Return [X, Y] of the center of cell containing provided text 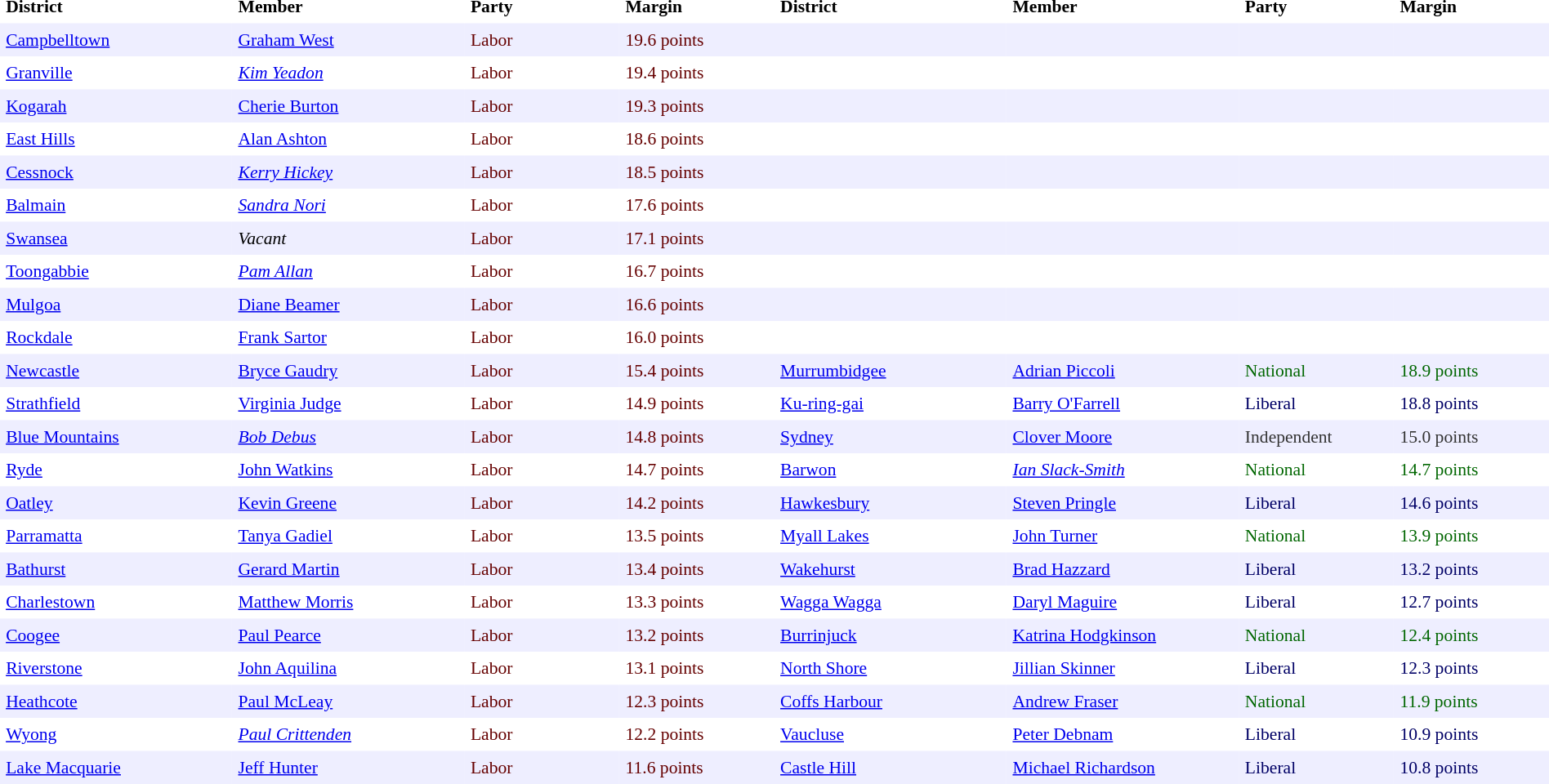
15.0 points [1471, 436]
Alan Ashton [348, 139]
John Aquilina [348, 668]
Kim Yeadon [348, 73]
Bob Debus [348, 436]
Vacant [348, 238]
Cherie Burton [348, 106]
Oatley [116, 503]
Rockdale [116, 337]
13.9 points [1471, 536]
Wagga Wagga [891, 602]
10.9 points [1471, 734]
Virginia Judge [348, 403]
John Turner [1123, 536]
Swansea [116, 238]
18.9 points [1471, 371]
Paul Pearce [348, 635]
Lake Macquarie [116, 768]
Charlestown [116, 602]
Peter Debnam [1123, 734]
17.6 points [697, 205]
Gerard Martin [348, 568]
Matthew Morris [348, 602]
Balmain [116, 205]
Newcastle [116, 371]
Bryce Gaudry [348, 371]
Heathcote [116, 701]
Castle Hill [891, 768]
Kevin Greene [348, 503]
11.6 points [697, 768]
Campbelltown [116, 39]
Vaucluse [891, 734]
Coffs Harbour [891, 701]
Tanya Gadiel [348, 536]
Kerry Hickey [348, 171]
11.9 points [1471, 701]
Diane Beamer [348, 304]
16.0 points [697, 337]
Pam Allan [348, 271]
John Watkins [348, 470]
Jeff Hunter [348, 768]
19.6 points [697, 39]
Steven Pringle [1123, 503]
Brad Hazzard [1123, 568]
Paul Crittenden [348, 734]
Mulgoa [116, 304]
14.8 points [697, 436]
14.2 points [697, 503]
Murrumbidgee [891, 371]
Bathurst [116, 568]
13.3 points [697, 602]
Wyong [116, 734]
Andrew Fraser [1123, 701]
12.2 points [697, 734]
19.4 points [697, 73]
North Shore [891, 668]
14.9 points [697, 403]
12.4 points [1471, 635]
Michael Richardson [1123, 768]
Clover Moore [1123, 436]
18.8 points [1471, 403]
Adrian Piccoli [1123, 371]
Riverstone [116, 668]
19.3 points [697, 106]
Barry O'Farrell [1123, 403]
Graham West [348, 39]
Myall Lakes [891, 536]
Jillian Skinner [1123, 668]
13.4 points [697, 568]
Hawkesbury [891, 503]
18.6 points [697, 139]
Ryde [116, 470]
Daryl Maguire [1123, 602]
13.5 points [697, 536]
13.1 points [697, 668]
Katrina Hodgkinson [1123, 635]
Wakehurst [891, 568]
East Hills [116, 139]
Independent [1316, 436]
Sandra Nori [348, 205]
16.6 points [697, 304]
18.5 points [697, 171]
Paul McLeay [348, 701]
Toongabbie [116, 271]
Ian Slack-Smith [1123, 470]
Frank Sartor [348, 337]
10.8 points [1471, 768]
15.4 points [697, 371]
Sydney [891, 436]
16.7 points [697, 271]
Coogee [116, 635]
Ku-ring-gai [891, 403]
Parramatta [116, 536]
Strathfield [116, 403]
Granville [116, 73]
14.6 points [1471, 503]
12.7 points [1471, 602]
Barwon [891, 470]
17.1 points [697, 238]
Burrinjuck [891, 635]
Cessnock [116, 171]
Blue Mountains [116, 436]
Kogarah [116, 106]
